Provide the [X, Y] coordinate of the cell's center where the given text is located.  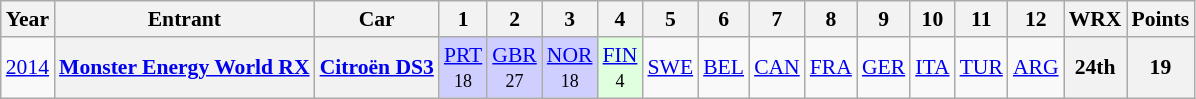
2014 [28, 68]
Monster Energy World RX [184, 68]
19 [1161, 68]
TUR [982, 68]
GBR27 [514, 68]
9 [884, 19]
Citroën DS3 [377, 68]
Points [1161, 19]
10 [932, 19]
24th [1096, 68]
3 [570, 19]
SWE [670, 68]
PRT18 [463, 68]
BEL [724, 68]
Entrant [184, 19]
FIN4 [620, 68]
8 [831, 19]
Car [377, 19]
7 [777, 19]
6 [724, 19]
GER [884, 68]
ARG [1036, 68]
NOR18 [570, 68]
11 [982, 19]
WRX [1096, 19]
ITA [932, 68]
2 [514, 19]
1 [463, 19]
Year [28, 19]
5 [670, 19]
FRA [831, 68]
12 [1036, 19]
4 [620, 19]
CAN [777, 68]
